Pinpoint the cell where the given text exists, returning its (X, Y) midpoint coordinate. 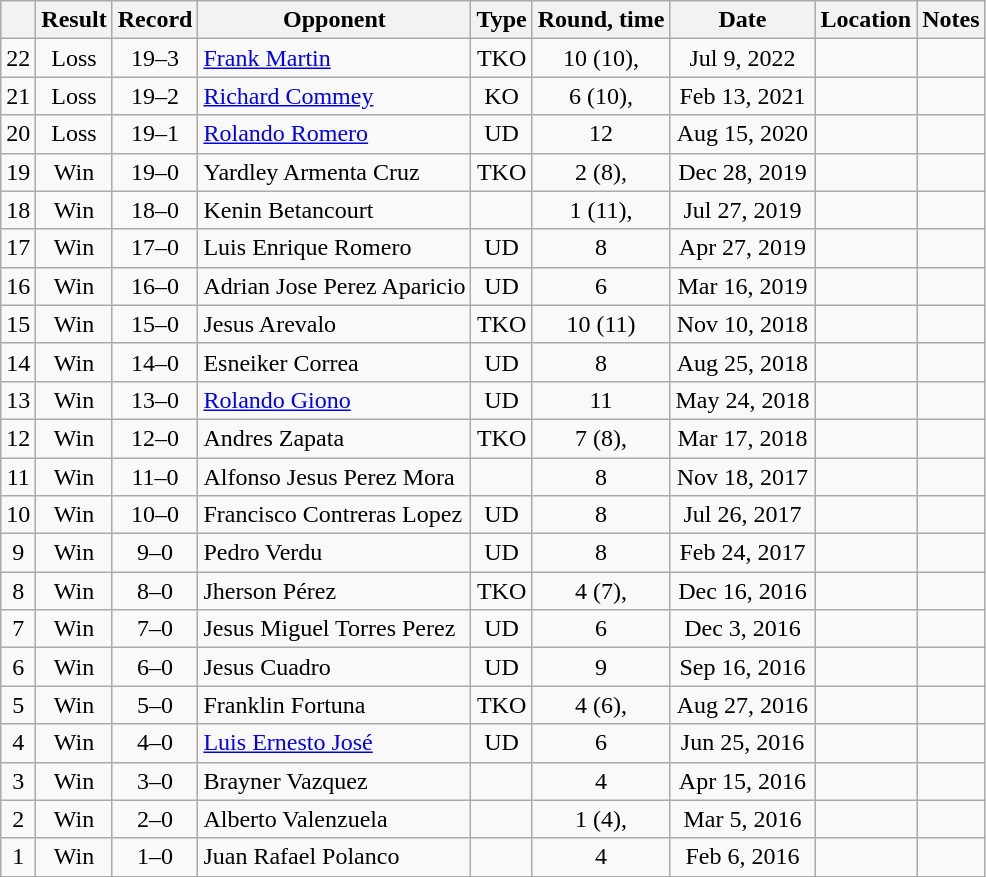
Feb 13, 2021 (742, 96)
14 (18, 362)
1–0 (155, 857)
20 (18, 134)
18–0 (155, 210)
Aug 15, 2020 (742, 134)
Result (74, 20)
8–0 (155, 591)
17 (18, 248)
Mar 16, 2019 (742, 286)
Mar 17, 2018 (742, 438)
19–3 (155, 58)
Luis Enrique Romero (334, 248)
Franklin Fortuna (334, 705)
14–0 (155, 362)
Kenin Betancourt (334, 210)
Apr 27, 2019 (742, 248)
12–0 (155, 438)
1 (4), (601, 819)
19–1 (155, 134)
4 (6), (601, 705)
3–0 (155, 781)
Notes (951, 20)
Date (742, 20)
Jesus Miguel Torres Perez (334, 629)
Opponent (334, 20)
Francisco Contreras Lopez (334, 515)
5 (18, 705)
21 (18, 96)
Apr 15, 2016 (742, 781)
19–0 (155, 172)
Record (155, 20)
18 (18, 210)
2 (18, 819)
Jesus Arevalo (334, 324)
Aug 25, 2018 (742, 362)
Nov 10, 2018 (742, 324)
Jherson Pérez (334, 591)
Aug 27, 2016 (742, 705)
3 (18, 781)
9–0 (155, 553)
Jul 26, 2017 (742, 515)
Yardley Armenta Cruz (334, 172)
Luis Ernesto José (334, 743)
Brayner Vazquez (334, 781)
Type (502, 20)
19–2 (155, 96)
1 (18, 857)
KO (502, 96)
15 (18, 324)
Juan Rafael Polanco (334, 857)
6–0 (155, 667)
10 (11) (601, 324)
Mar 5, 2016 (742, 819)
19 (18, 172)
5–0 (155, 705)
Dec 3, 2016 (742, 629)
7–0 (155, 629)
Alfonso Jesus Perez Mora (334, 477)
Frank Martin (334, 58)
10 (18, 515)
Sep 16, 2016 (742, 667)
1 (11), (601, 210)
4–0 (155, 743)
Dec 16, 2016 (742, 591)
Jun 25, 2016 (742, 743)
Round, time (601, 20)
Jul 27, 2019 (742, 210)
15–0 (155, 324)
2 (8), (601, 172)
7 (18, 629)
16 (18, 286)
Feb 24, 2017 (742, 553)
Jul 9, 2022 (742, 58)
Pedro Verdu (334, 553)
Esneiker Correa (334, 362)
16–0 (155, 286)
6 (10), (601, 96)
May 24, 2018 (742, 400)
Richard Commey (334, 96)
17–0 (155, 248)
22 (18, 58)
Dec 28, 2019 (742, 172)
Alberto Valenzuela (334, 819)
Jesus Cuadro (334, 667)
4 (7), (601, 591)
Feb 6, 2016 (742, 857)
13 (18, 400)
Rolando Romero (334, 134)
Location (866, 20)
11–0 (155, 477)
7 (8), (601, 438)
10 (10), (601, 58)
Nov 18, 2017 (742, 477)
10–0 (155, 515)
2–0 (155, 819)
Adrian Jose Perez Aparicio (334, 286)
Rolando Giono (334, 400)
Andres Zapata (334, 438)
13–0 (155, 400)
